Provide the [x, y] coordinate of the cell's center where the given text is located.  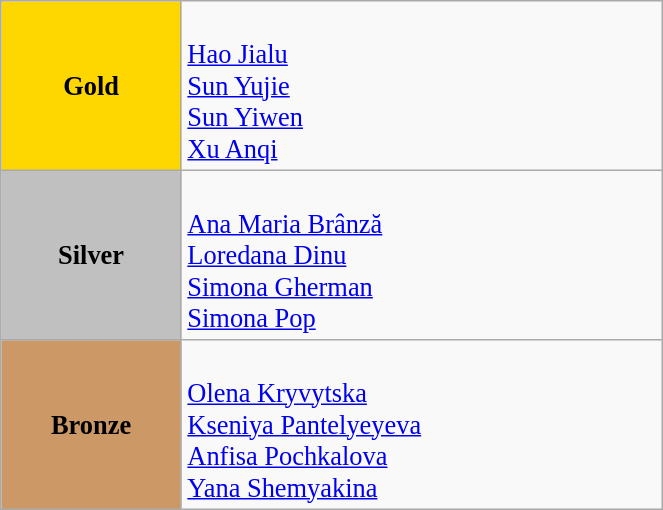
Silver [92, 255]
Ana Maria BrânzăLoredana DinuSimona GhermanSimona Pop [422, 255]
Bronze [92, 424]
Gold [92, 85]
Hao JialuSun YujieSun YiwenXu Anqi [422, 85]
Olena KryvytskaKseniya PantelyeyevaAnfisa Pochkalova Yana Shemyakina [422, 424]
